Extract the (X, Y) coordinate from the center of the cell holding the provided text.  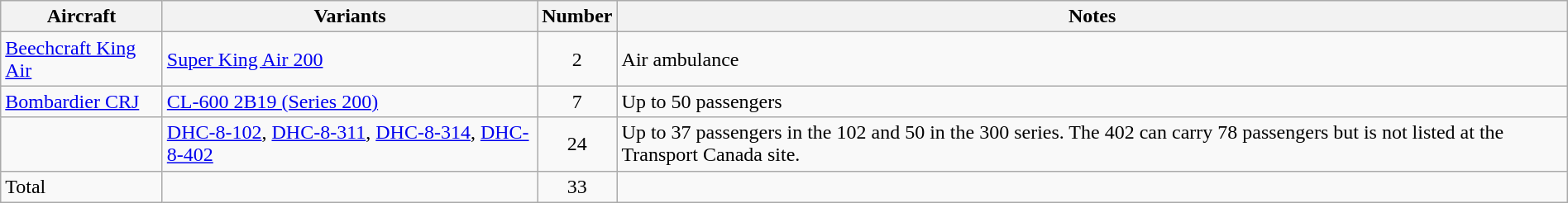
24 (577, 144)
Up to 37 passengers in the 102 and 50 in the 300 series. The 402 can carry 78 passengers but is not listed at the Transport Canada site. (1092, 144)
Beechcraft King Air (82, 59)
Super King Air 200 (349, 59)
33 (577, 186)
Total (82, 186)
Aircraft (82, 17)
Notes (1092, 17)
Variants (349, 17)
Bombardier CRJ (82, 101)
7 (577, 101)
DHC-8-102, DHC-8-311, DHC-8-314, DHC-8-402 (349, 144)
Air ambulance (1092, 59)
CL-600 2B19 (Series 200) (349, 101)
2 (577, 59)
Up to 50 passengers (1092, 101)
Number (577, 17)
